Return the [x, y] coordinate for the center point of the cell that contains the specified text.  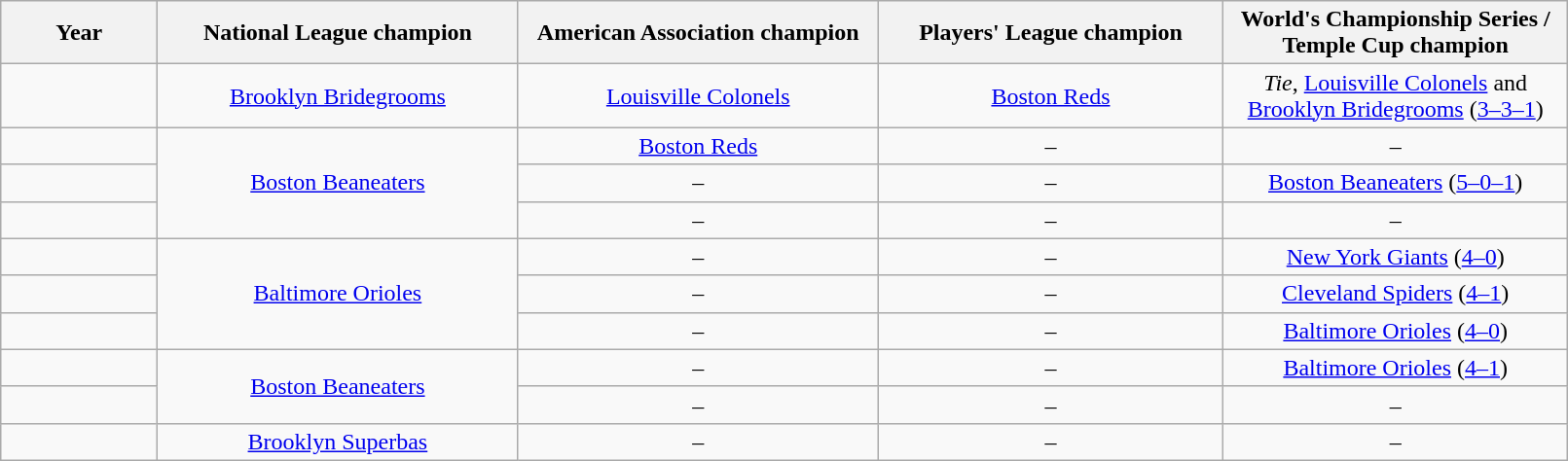
Cleveland Spiders (4–1) [1396, 294]
Louisville Colonels [698, 95]
World's Championship Series / Temple Cup champion [1396, 33]
Baltimore Orioles [338, 294]
Year [80, 33]
New York Giants (4–0) [1396, 257]
American Association champion [698, 33]
Boston Beaneaters (5–0–1) [1396, 183]
Baltimore Orioles (4–0) [1396, 331]
Brooklyn Superbas [338, 442]
Brooklyn Bridegrooms [338, 95]
Tie, Louisville Colonels and Brooklyn Bridegrooms (3–3–1) [1396, 95]
Players' League champion [1050, 33]
National League champion [338, 33]
Baltimore Orioles (4–1) [1396, 368]
